For the text-containing cell, return its midpoint in [X, Y] coordinate format. 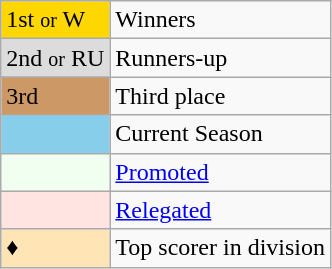
Winners [220, 20]
♦ [56, 248]
1st or W [56, 20]
Promoted [220, 172]
Top scorer in division [220, 248]
Third place [220, 96]
2nd or RU [56, 58]
Current Season [220, 134]
3rd [56, 96]
Relegated [220, 210]
Runners-up [220, 58]
